Output the [X, Y] coordinate of the center of the cell containing the given text.  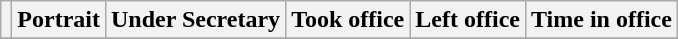
Took office [348, 20]
Under Secretary [195, 20]
Time in office [601, 20]
Left office [468, 20]
Portrait [59, 20]
